From the cell containing the given text, extract its center point as [x, y] coordinate. 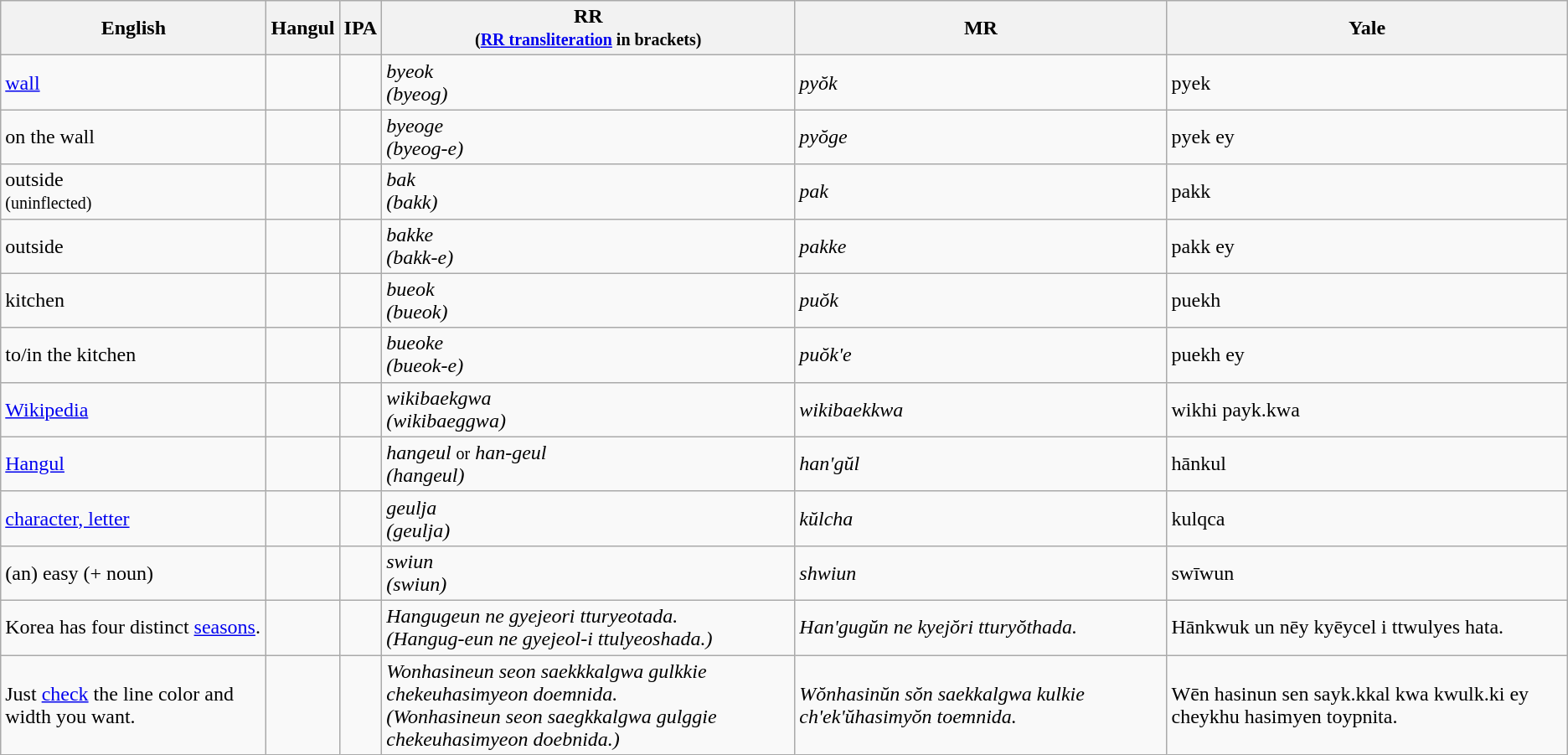
(an) easy (+ noun) [134, 573]
Korea has four distinct seasons. [134, 627]
Just check the line color and width you want. [134, 706]
swīwun [1367, 573]
outside [134, 246]
wikibaekgwa(wikibaeggwa) [588, 409]
bakke(bakk-e) [588, 246]
pyŏge [981, 137]
English [134, 28]
MR [981, 28]
pakke [981, 246]
Wŏnhasinŭn sŏn saekkalgwa kulkie ch'ek'ŭhasimyŏn toemnida. [981, 706]
byeok(byeog) [588, 82]
pyek [1367, 82]
puekh [1367, 300]
Han'gugŭn ne kyejŏri tturyŏthada. [981, 627]
wall [134, 82]
bak(bakk) [588, 191]
wikhi payk.kwa [1367, 409]
Wēn hasinun sen sayk.kkal kwa kwulk.ki ey cheykhu hasimyen toypnita. [1367, 706]
puŏk [981, 300]
kŭlcha [981, 518]
bueoke(bueok-e) [588, 355]
geulja(geulja) [588, 518]
puŏk'e [981, 355]
swiun(swiun) [588, 573]
hānkul [1367, 464]
byeoge(byeog-e) [588, 137]
pakk ey [1367, 246]
hangeul or han-geul(hangeul) [588, 464]
wikibaekkwa [981, 409]
kitchen [134, 300]
shwiun [981, 573]
to/in the kitchen [134, 355]
outside(uninflected) [134, 191]
character, letter [134, 518]
on the wall [134, 137]
pyek ey [1367, 137]
pakk [1367, 191]
Yale [1367, 28]
puekh ey [1367, 355]
RR(RR transliteration in brackets) [588, 28]
bueok(bueok) [588, 300]
pyŏk [981, 82]
IPA [360, 28]
han'gŭl [981, 464]
Wikipedia [134, 409]
Hānkwuk un nēy kyēycel i ttwulyes hata. [1367, 627]
Wonhasineun seon saekkkalgwa gulkkie chekeuhasimyeon doemnida.(Wonhasineun seon saegkkalgwa gulggie chekeuhasimyeon doebnida.) [588, 706]
pak [981, 191]
kulqca [1367, 518]
Hangugeun ne gyejeori tturyeotada.(Hangug-eun ne gyejeol-i ttulyeoshada.) [588, 627]
